Output the [X, Y] coordinate of the center of the cell containing the given text.  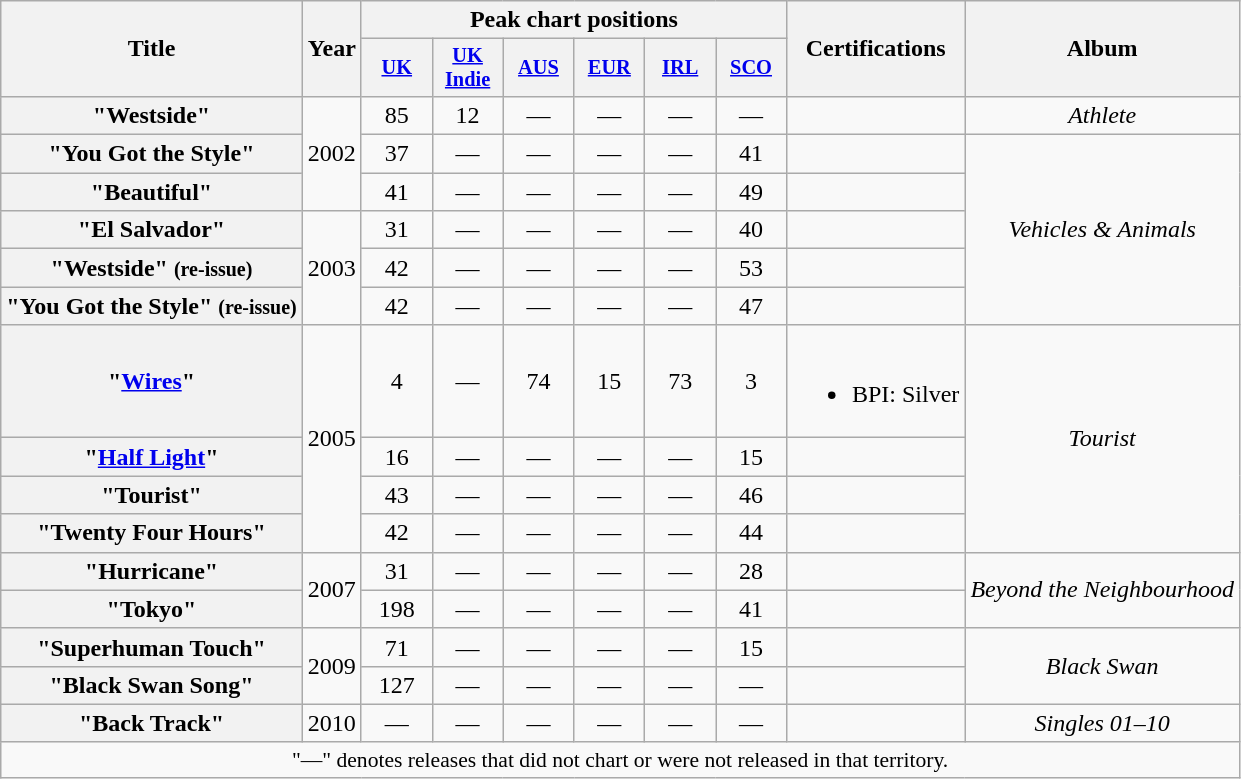
"Westside" (re-issue) [152, 268]
Tourist [1102, 438]
"Half Light" [152, 457]
Peak chart positions [574, 20]
2005 [332, 438]
Year [332, 49]
198 [396, 609]
"Beautiful" [152, 192]
UKIndie [468, 68]
4 [396, 382]
"You Got the Style" (re-issue) [152, 306]
Vehicles & Animals [1102, 230]
Athlete [1102, 115]
2003 [332, 268]
EUR [610, 68]
Title [152, 49]
"You Got the Style" [152, 154]
46 [752, 495]
47 [752, 306]
Album [1102, 49]
Black Swan [1102, 666]
"Westside" [152, 115]
49 [752, 192]
85 [396, 115]
2010 [332, 723]
37 [396, 154]
16 [396, 457]
71 [396, 647]
"Tokyo" [152, 609]
28 [752, 571]
Singles 01–10 [1102, 723]
"Black Swan Song" [152, 685]
UK [396, 68]
"Back Track" [152, 723]
AUS [538, 68]
12 [468, 115]
43 [396, 495]
2007 [332, 590]
Beyond the Neighbourhood [1102, 590]
"Superhuman Touch" [152, 647]
BPI: Silver [875, 382]
Certifications [875, 49]
IRL [680, 68]
"El Salvador" [152, 230]
74 [538, 382]
3 [752, 382]
53 [752, 268]
SCO [752, 68]
127 [396, 685]
"Hurricane" [152, 571]
"Wires" [152, 382]
"Tourist" [152, 495]
73 [680, 382]
40 [752, 230]
44 [752, 533]
2002 [332, 153]
2009 [332, 666]
"Twenty Four Hours" [152, 533]
"—" denotes releases that did not chart or were not released in that territory. [620, 760]
